Provide the (x, y) coordinate of the cell's center where the given text is located.  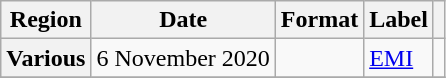
Region (46, 20)
Various (46, 58)
Format (319, 20)
EMI (399, 58)
Label (399, 20)
6 November 2020 (183, 58)
Date (183, 20)
